Scan for the cell matching the given text and deliver its [x, y] coordinate at center. 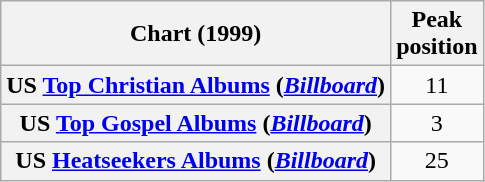
US Heatseekers Albums (Billboard) [196, 161]
Peakposition [437, 34]
3 [437, 123]
25 [437, 161]
Chart (1999) [196, 34]
11 [437, 85]
US Top Christian Albums (Billboard) [196, 85]
US Top Gospel Albums (Billboard) [196, 123]
